Determine the (x, y) coordinate at the center of the cell enclosing the given text.  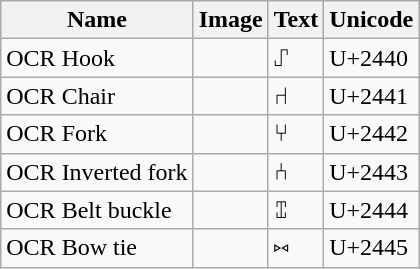
⑄ (296, 210)
OCR Hook (97, 58)
⑁ (296, 96)
Unicode (372, 20)
U+2440 (372, 58)
Text (296, 20)
U+2443 (372, 172)
⑀ (296, 58)
OCR Chair (97, 96)
U+2445 (372, 248)
Name (97, 20)
OCR Inverted fork (97, 172)
OCR Belt buckle (97, 210)
⑂ (296, 134)
U+2444 (372, 210)
OCR Fork (97, 134)
U+2442 (372, 134)
OCR Bow tie (97, 248)
⑃ (296, 172)
U+2441 (372, 96)
⑅ (296, 248)
Image (230, 20)
